Provide the (x, y) coordinate of the cell's center where the given text is located.  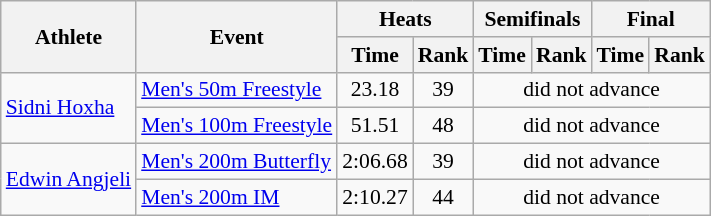
Men's 200m IM (236, 197)
Athlete (68, 36)
Men's 50m Freestyle (236, 90)
Sidni Hoxha (68, 108)
48 (444, 126)
2:06.68 (374, 162)
Semifinals (532, 19)
44 (444, 197)
23.18 (374, 90)
2:10.27 (374, 197)
Men's 200m Butterfly (236, 162)
Edwin Angjeli (68, 180)
Men's 100m Freestyle (236, 126)
Event (236, 36)
Final (651, 19)
Heats (405, 19)
51.51 (374, 126)
